Provide the [x, y] coordinate of the cell's center where the given text is located.  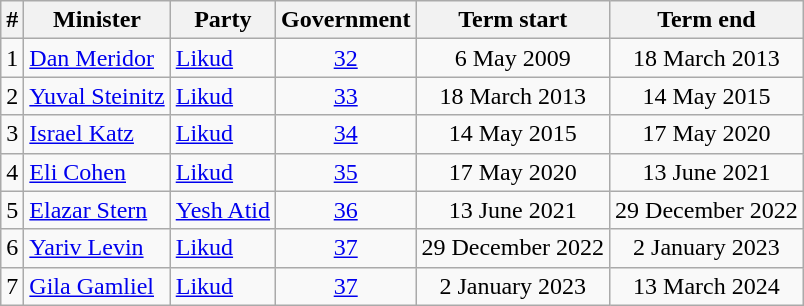
Yesh Atid [222, 210]
Elazar Stern [97, 210]
Gila Gamliel [97, 286]
32 [346, 58]
Party [222, 20]
Eli Cohen [97, 172]
6 [12, 248]
Dan Meridor [97, 58]
# [12, 20]
7 [12, 286]
4 [12, 172]
6 May 2009 [513, 58]
Term start [513, 20]
3 [12, 134]
Term end [707, 20]
Government [346, 20]
1 [12, 58]
34 [346, 134]
Israel Katz [97, 134]
Minister [97, 20]
Yariv Levin [97, 248]
5 [12, 210]
35 [346, 172]
36 [346, 210]
13 March 2024 [707, 286]
33 [346, 96]
Yuval Steinitz [97, 96]
2 [12, 96]
